For the text-containing cell, return its midpoint in (x, y) coordinate format. 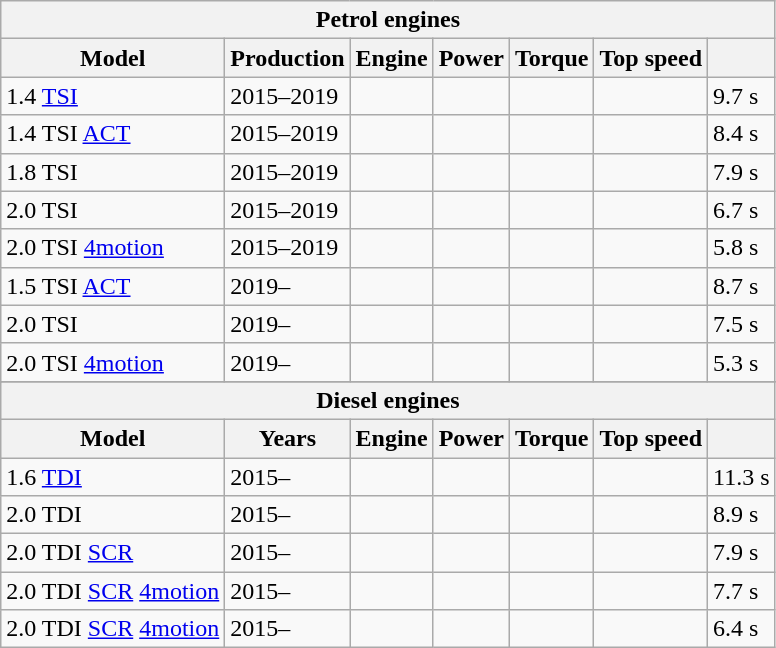
Production (288, 58)
8.4 s (742, 134)
8.7 s (742, 286)
1.6 TDI (113, 477)
1.4 TSI (113, 96)
Diesel engines (388, 400)
1.8 TSI (113, 172)
6.7 s (742, 210)
2.0 TDI (113, 515)
11.3 s (742, 477)
1.5 TSI ACT (113, 286)
Years (288, 438)
5.8 s (742, 248)
7.7 s (742, 591)
7.5 s (742, 324)
9.7 s (742, 96)
6.4 s (742, 629)
2.0 TDI SCR (113, 553)
Petrol engines (388, 20)
8.9 s (742, 515)
1.4 TSI ACT (113, 134)
5.3 s (742, 362)
